Pinpoint the cell where the given text exists, returning its [X, Y] midpoint coordinate. 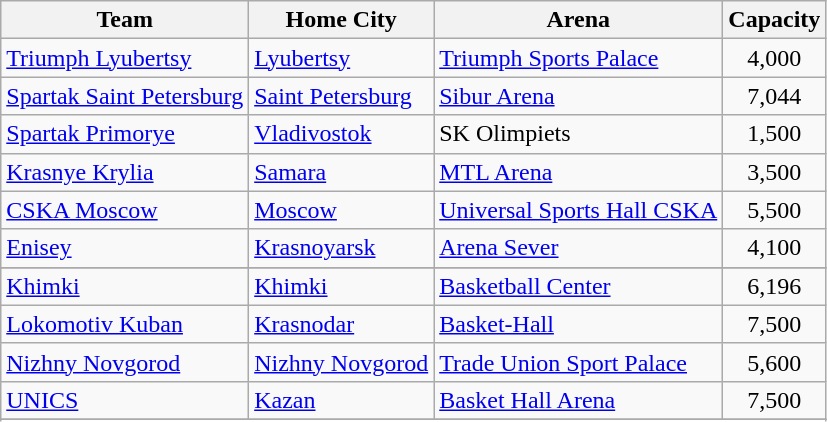
Krasnodar [342, 324]
MTL Arena [578, 172]
Sibur Arena [578, 96]
Basket Hall Arena [578, 400]
UNICS [125, 400]
1,500 [774, 134]
5,600 [774, 362]
Moscow [342, 210]
6,196 [774, 286]
Enisey [125, 248]
Kazan [342, 400]
Team [125, 20]
CSKA Moscow [125, 210]
Spartak Saint Petersburg [125, 96]
Krasnye Krylia [125, 172]
Home City [342, 20]
Universal Sports Hall CSKA [578, 210]
4,100 [774, 248]
3,500 [774, 172]
Spartak Primorye [125, 134]
Basket-Hall [578, 324]
4,000 [774, 58]
Lokomotiv Kuban [125, 324]
Krasnoyarsk [342, 248]
SK Olimpiets [578, 134]
Vladivostok [342, 134]
Triumph Sports Palace [578, 58]
Samara [342, 172]
5,500 [774, 210]
Lyubertsy [342, 58]
Arena [578, 20]
7,044 [774, 96]
Triumph Lyubertsy [125, 58]
Trade Union Sport Palace [578, 362]
Saint Petersburg [342, 96]
Arena Sever [578, 248]
Capacity [774, 20]
Basketball Center [578, 286]
